Extract the [x, y] coordinate from the center of the cell holding the provided text.  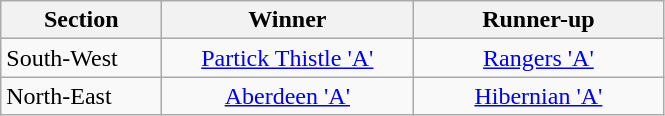
Aberdeen 'A' [288, 96]
Runner-up [538, 20]
South-West [82, 58]
Hibernian 'A' [538, 96]
Rangers 'A' [538, 58]
Section [82, 20]
Winner [288, 20]
Partick Thistle 'A' [288, 58]
North-East [82, 96]
